Scan for the cell matching the given text and deliver its [x, y] coordinate at center. 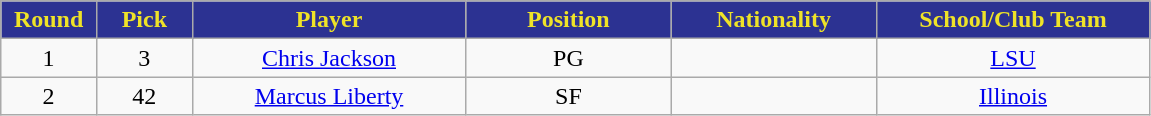
Illinois [1013, 96]
LSU [1013, 58]
1 [49, 58]
Chris Jackson [329, 58]
Pick [144, 20]
2 [49, 96]
Position [568, 20]
Marcus Liberty [329, 96]
Player [329, 20]
42 [144, 96]
School/Club Team [1013, 20]
SF [568, 96]
Round [49, 20]
PG [568, 58]
Nationality [774, 20]
3 [144, 58]
